For the text-containing cell, return its midpoint in (x, y) coordinate format. 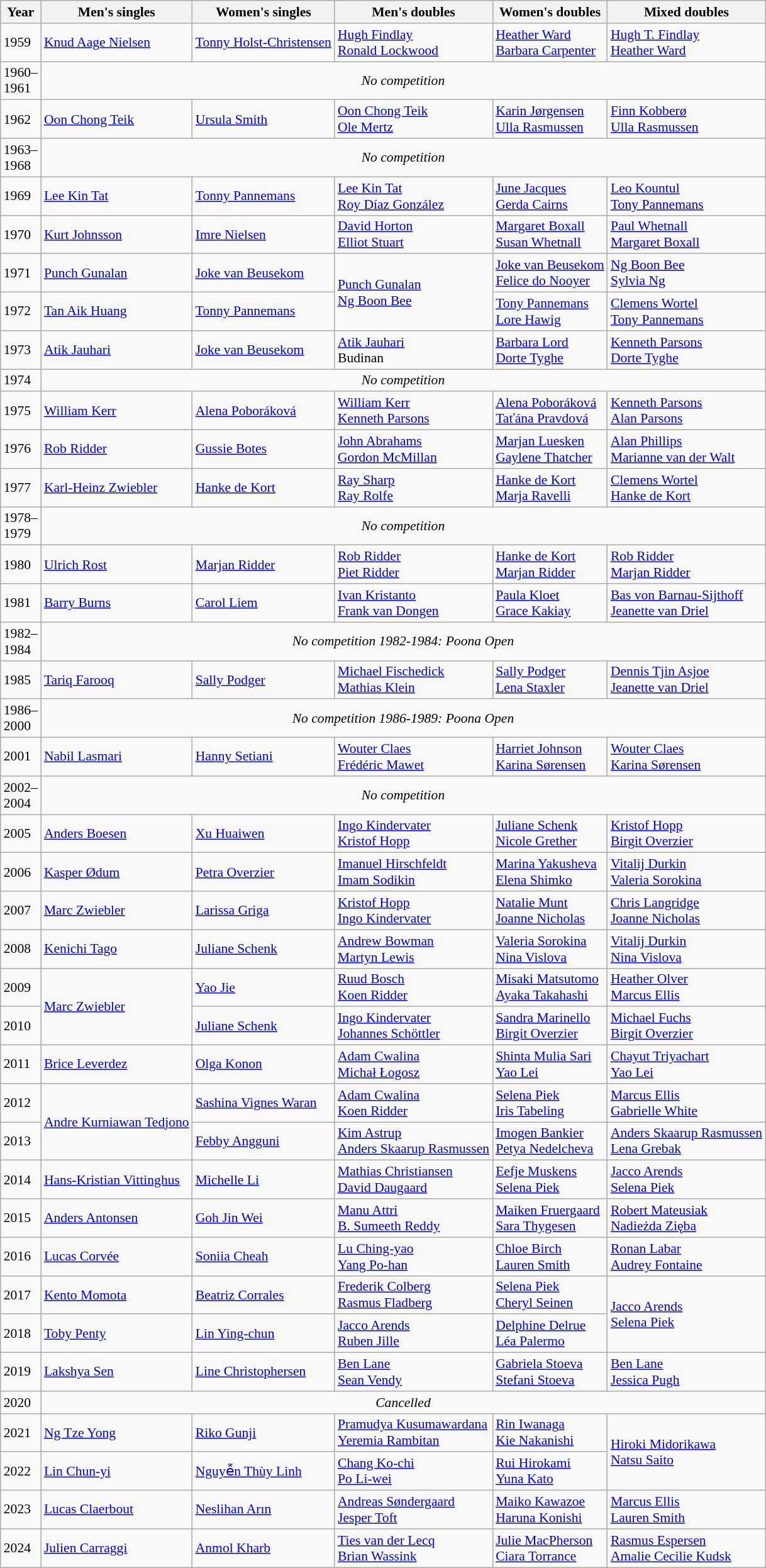
1978–1979 (21, 526)
Imre Nielsen (264, 234)
Mathias Christiansen David Daugaard (414, 1180)
2010 (21, 1026)
No competition 1986-1989: Poona Open (403, 718)
Clemens Wortel Hanke de Kort (687, 488)
1959 (21, 43)
Xu Huaiwen (264, 834)
1977 (21, 488)
Valeria Sorokina Nina Vislova (550, 948)
David Horton Elliot Stuart (414, 234)
Soniia Cheah (264, 1257)
1974 (21, 381)
2009 (21, 987)
1963–1968 (21, 157)
Chris Langridge Joanne Nicholas (687, 911)
Carol Liem (264, 603)
Misaki Matsutomo Ayaka Takahashi (550, 987)
Michael Fuchs Birgit Overzier (687, 1026)
Chayut Triyachart Yao Lei (687, 1064)
1986–2000 (21, 718)
2015 (21, 1218)
Hugh Findlay Ronald Lockwood (414, 43)
Sally Podger (264, 679)
Sandra Marinello Birgit Overzier (550, 1026)
2020 (21, 1403)
Rui Hirokami Yuna Kato (550, 1472)
William Kerr Kenneth Parsons (414, 411)
Hugh T. Findlay Heather Ward (687, 43)
Gabriela Stoeva Stefani Stoeva (550, 1372)
Andrew Bowman Martyn Lewis (414, 948)
Maiko Kawazoe Haruna Konishi (550, 1510)
Julie MacPherson Ciara Torrance (550, 1549)
Kento Momota (117, 1294)
Chang Ko-chi Po Li-wei (414, 1472)
Ursula Smith (264, 120)
Kurt Johnsson (117, 234)
1975 (21, 411)
Gussie Botes (264, 449)
2008 (21, 948)
2023 (21, 1510)
Adam Cwalina Michał Łogosz (414, 1064)
Beatriz Corrales (264, 1294)
Clemens Wortel Tony Pannemans (687, 312)
Juliane Schenk Nicole Grether (550, 834)
Vitalij Durkin Valeria Sorokina (687, 872)
Year (21, 12)
Mixed doubles (687, 12)
Paula Kloet Grace Kakiay (550, 603)
Sashina Vignes Waran (264, 1103)
Julien Carraggi (117, 1549)
Tariq Farooq (117, 679)
Hanke de Kort Marjan Ridder (550, 565)
Imogen Bankier Petya Nedelcheva (550, 1141)
Michelle Li (264, 1180)
Maiken Fruergaard Sara Thygesen (550, 1218)
Atik Jauhari (117, 350)
Karin Jørgensen Ulla Rasmussen (550, 120)
Cancelled (403, 1403)
Rob Ridder Marjan Ridder (687, 565)
Punch Gunalan Ng Boon Bee (414, 292)
Anders Skaarup Rasmussen Lena Grebak (687, 1141)
Line Christophersen (264, 1372)
Ruud Bosch Koen Ridder (414, 987)
Men's doubles (414, 12)
Natalie Munt Joanne Nicholas (550, 911)
2012 (21, 1103)
Kristof Hopp Birgit Overzier (687, 834)
June Jacques Gerda Cairns (550, 196)
Atik Jauhari Budinan (414, 350)
Bas von Barnau-Sijthoff Jeanette van Driel (687, 603)
Marcus Ellis Gabrielle White (687, 1103)
Lucas Claerbout (117, 1510)
Petra Overzier (264, 872)
Shinta Mulia Sari Yao Lei (550, 1064)
Vitalij Durkin Nina Vislova (687, 948)
Robert Mateusiak Nadieżda Zięba (687, 1218)
1981 (21, 603)
Eefje Muskens Selena Piek (550, 1180)
2007 (21, 911)
Yao Jie (264, 987)
Tony Pannemans Lore Hawig (550, 312)
2024 (21, 1549)
Barry Burns (117, 603)
Andre Kurniawan Tedjono (117, 1122)
Lucas Corvée (117, 1257)
William Kerr (117, 411)
Heather Olver Marcus Ellis (687, 987)
Hanny Setiani (264, 757)
Febby Angguni (264, 1141)
Ingo Kindervater Johannes Schöttler (414, 1026)
Ng Tze Yong (117, 1433)
Selena Piek Cheryl Seinen (550, 1294)
2013 (21, 1141)
1976 (21, 449)
Toby Penty (117, 1333)
Wouter Claes Karina Sørensen (687, 757)
Lee Kin Tat (117, 196)
Ben Lane Sean Vendy (414, 1372)
John Abrahams Gordon McMillan (414, 449)
Selena Piek Iris Tabeling (550, 1103)
No competition 1982-1984: Poona Open (403, 642)
Oon Chong Teik Ole Mertz (414, 120)
Knud Aage Nielsen (117, 43)
1972 (21, 312)
Kristof Hopp Ingo Kindervater (414, 911)
Men's singles (117, 12)
2001 (21, 757)
1962 (21, 120)
Hans-Kristian Vittinghus (117, 1180)
Adam Cwalina Koen Ridder (414, 1103)
Nguyễn Thùy Linh (264, 1472)
Women's doubles (550, 12)
2021 (21, 1433)
Goh Jin Wei (264, 1218)
2017 (21, 1294)
Harriet Johnson Karina Sørensen (550, 757)
Hiroki Midorikawa Natsu Saito (687, 1452)
Tonny Holst-Christensen (264, 43)
Jacco Arends Ruben Jille (414, 1333)
Olga Konon (264, 1064)
Alan Phillips Marianne van der Walt (687, 449)
1971 (21, 273)
Rasmus Espersen Amalie Cecilie Kudsk (687, 1549)
Imanuel Hirschfeldt Imam Sodikin (414, 872)
Ronan Labar Audrey Fontaine (687, 1257)
1970 (21, 234)
Frederik Colberg Rasmus Fladberg (414, 1294)
Women's singles (264, 12)
Tan Aik Huang (117, 312)
Lin Ying-chun (264, 1333)
1982–1984 (21, 642)
2019 (21, 1372)
Kenneth Parsons Dorte Tyghe (687, 350)
1973 (21, 350)
2005 (21, 834)
1980 (21, 565)
Punch Gunalan (117, 273)
Nabil Lasmari (117, 757)
Hanke de Kort (264, 488)
Manu Attri B. Sumeeth Reddy (414, 1218)
Kasper Ødum (117, 872)
Rob Ridder (117, 449)
Kenneth Parsons Alan Parsons (687, 411)
Rin Iwanaga Kie Nakanishi (550, 1433)
Ray Sharp Ray Rolfe (414, 488)
2022 (21, 1472)
Andreas Søndergaard Jesper Toft (414, 1510)
Ben Lane Jessica Pugh (687, 1372)
Lin Chun-yi (117, 1472)
Karl-Heinz Zwiebler (117, 488)
Neslihan Arın (264, 1510)
Marjan Luesken Gaylene Thatcher (550, 449)
Lakshya Sen (117, 1372)
Lu Ching-yao Yang Po-han (414, 1257)
Rob Ridder Piet Ridder (414, 565)
2006 (21, 872)
2016 (21, 1257)
Paul Whetnall Margaret Boxall (687, 234)
Marina Yakusheva Elena Shimko (550, 872)
Ties van der Lecq Brian Wassink (414, 1549)
Ingo Kindervater Kristof Hopp (414, 834)
2011 (21, 1064)
2014 (21, 1180)
Wouter Claes Frédéric Mawet (414, 757)
Anmol Kharb (264, 1549)
Dennis Tjin Asjoe Jeanette van Driel (687, 679)
1969 (21, 196)
Anders Boesen (117, 834)
Ivan Kristanto Frank van Dongen (414, 603)
Alena Poboráková (264, 411)
Lee Kin Tat Roy Díaz González (414, 196)
Riko Gunji (264, 1433)
2002–2004 (21, 795)
Finn Kobberø Ulla Rasmussen (687, 120)
Alena Poboráková Taťána Pravdová (550, 411)
Margaret Boxall Susan Whetnall (550, 234)
Marcus Ellis Lauren Smith (687, 1510)
Kim Astrup Anders Skaarup Rasmussen (414, 1141)
Anders Antonsen (117, 1218)
2018 (21, 1333)
Heather Ward Barbara Carpenter (550, 43)
Oon Chong Teik (117, 120)
Michael Fischedick Mathias Klein (414, 679)
Sally Podger Lena Staxler (550, 679)
Barbara Lord Dorte Tyghe (550, 350)
Joke van Beusekom Felice do Nooyer (550, 273)
1960–1961 (21, 81)
Delphine Delrue Léa Palermo (550, 1333)
Chloe Birch Lauren Smith (550, 1257)
Ulrich Rost (117, 565)
1985 (21, 679)
Leo Kountul Tony Pannemans (687, 196)
Kenichi Tago (117, 948)
Hanke de Kort Marja Ravelli (550, 488)
Pramudya Kusumawardana Yeremia Rambitan (414, 1433)
Larissa Griga (264, 911)
Ng Boon Bee Sylvia Ng (687, 273)
Marjan Ridder (264, 565)
Brice Leverdez (117, 1064)
